Output the [X, Y] coordinate of the center of the cell containing the given text.  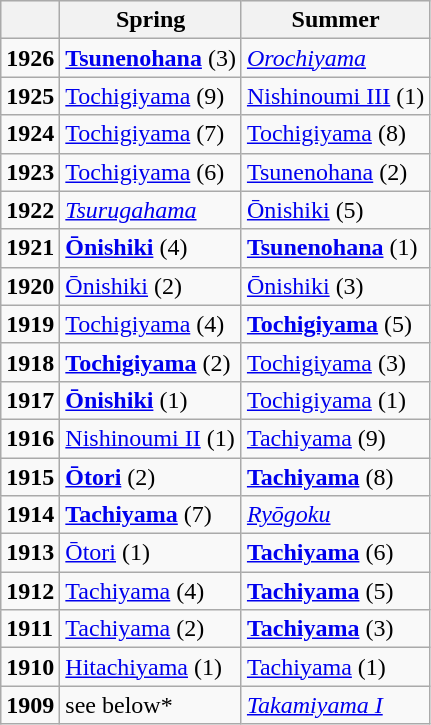
1917 [30, 400]
Ōnishiki (2) [151, 286]
Tochigiyama (1) [335, 400]
Takamiyama I [335, 705]
Nishinoumi III (1) [335, 96]
1918 [30, 362]
1923 [30, 172]
Tachiyama (9) [335, 438]
Summer [335, 20]
Tachiyama (6) [335, 553]
Tachiyama (3) [335, 629]
Tsunenohana (1) [335, 248]
Ōnishiki (3) [335, 286]
1921 [30, 248]
Tochigiyama (3) [335, 362]
see below* [151, 705]
Tsunenohana (3) [151, 58]
Ōnishiki (1) [151, 400]
Tachiyama (7) [151, 515]
Tochigiyama (8) [335, 134]
Tsurugahama [151, 210]
1911 [30, 629]
1910 [30, 667]
Tochigiyama (2) [151, 362]
1924 [30, 134]
Orochiyama [335, 58]
1922 [30, 210]
1919 [30, 324]
Hitachiyama (1) [151, 667]
Tsunenohana (2) [335, 172]
Ōtori (2) [151, 477]
1920 [30, 286]
Ōnishiki (5) [335, 210]
Ōnishiki (4) [151, 248]
Tachiyama (5) [335, 591]
Tachiyama (4) [151, 591]
1925 [30, 96]
Tochigiyama (9) [151, 96]
Tochigiyama (4) [151, 324]
1909 [30, 705]
1926 [30, 58]
1914 [30, 515]
Tachiyama (2) [151, 629]
Tochigiyama (5) [335, 324]
Tachiyama (1) [335, 667]
1916 [30, 438]
Tochigiyama (6) [151, 172]
Tochigiyama (7) [151, 134]
Ōtori (1) [151, 553]
1915 [30, 477]
Tachiyama (8) [335, 477]
Nishinoumi II (1) [151, 438]
1912 [30, 591]
Spring [151, 20]
1913 [30, 553]
Ryōgoku [335, 515]
